Determine the (X, Y) coordinate at the center of the cell enclosing the given text.  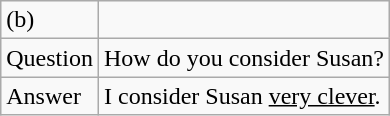
Question (50, 58)
Answer (50, 96)
(b) (50, 20)
How do you consider Susan? (244, 58)
I consider Susan very clever. (244, 96)
